Return (x, y) of the center of cell containing provided text 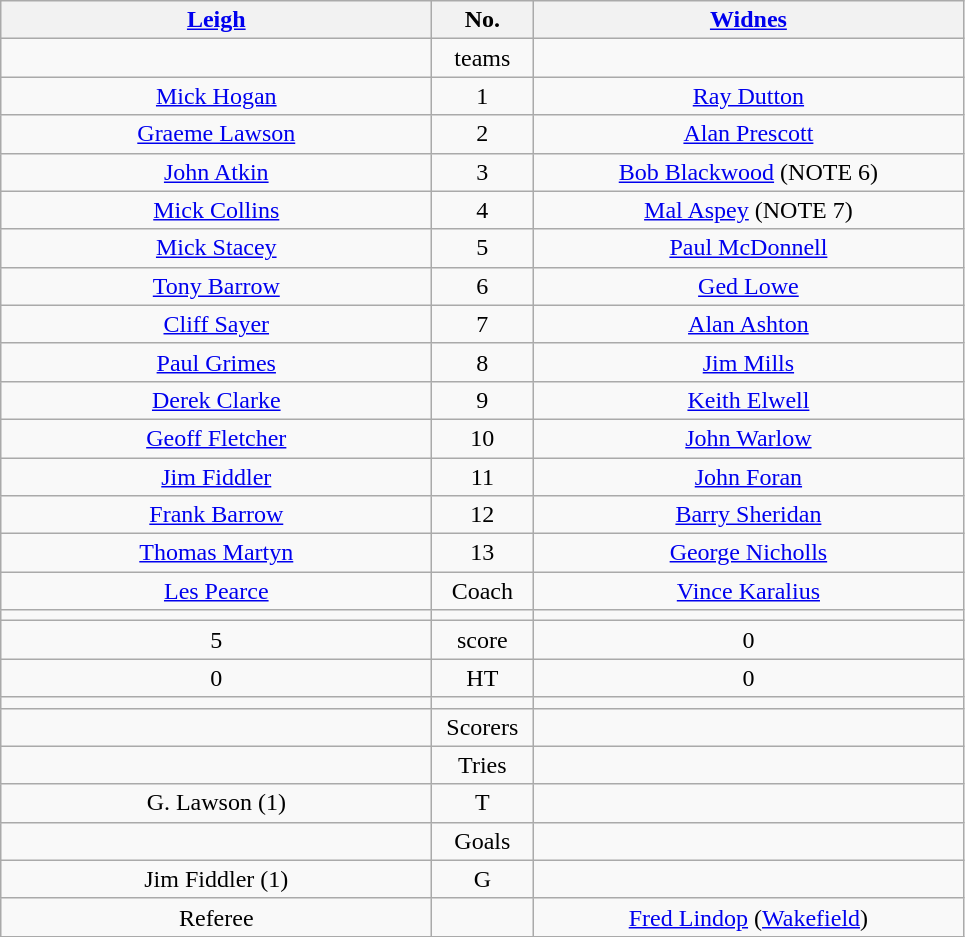
Paul Grimes (216, 362)
Coach (482, 591)
T (482, 803)
3 (482, 172)
Ged Lowe (748, 286)
6 (482, 286)
Referee (216, 917)
11 (482, 477)
HT (482, 678)
Mal Aspey (NOTE 7) (748, 210)
Thomas Martyn (216, 553)
13 (482, 553)
Jim Fiddler (1) (216, 879)
Paul McDonnell (748, 248)
Scorers (482, 727)
Derek Clarke (216, 400)
Alan Prescott (748, 134)
John Warlow (748, 438)
9 (482, 400)
John Atkin (216, 172)
Fred Lindop (Wakefield) (748, 917)
Vince Karalius (748, 591)
Jim Fiddler (216, 477)
Graeme Lawson (216, 134)
Geoff Fletcher (216, 438)
G (482, 879)
Les Pearce (216, 591)
Mick Collins (216, 210)
Tries (482, 765)
10 (482, 438)
George Nicholls (748, 553)
Cliff Sayer (216, 324)
Alan Ashton (748, 324)
Tony Barrow (216, 286)
2 (482, 134)
Bob Blackwood (NOTE 6) (748, 172)
8 (482, 362)
teams (482, 58)
7 (482, 324)
4 (482, 210)
Leigh (216, 20)
Ray Dutton (748, 96)
12 (482, 515)
G. Lawson (1) (216, 803)
Jim Mills (748, 362)
score (482, 640)
Mick Stacey (216, 248)
Frank Barrow (216, 515)
Keith Elwell (748, 400)
Barry Sheridan (748, 515)
Goals (482, 841)
Mick Hogan (216, 96)
Widnes (748, 20)
John Foran (748, 477)
No. (482, 20)
1 (482, 96)
